Provide the [x, y] coordinate of the cell's center where the given text is located.  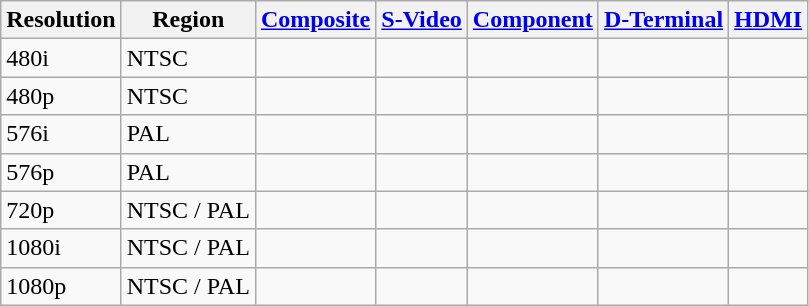
Composite [315, 20]
D-Terminal [663, 20]
S-Video [422, 20]
480i [61, 58]
1080p [61, 286]
1080i [61, 248]
HDMI [768, 20]
720p [61, 210]
576i [61, 134]
Resolution [61, 20]
576p [61, 172]
480p [61, 96]
Region [188, 20]
Component [532, 20]
